Pinpoint the cell where the given text exists, returning its (x, y) midpoint coordinate. 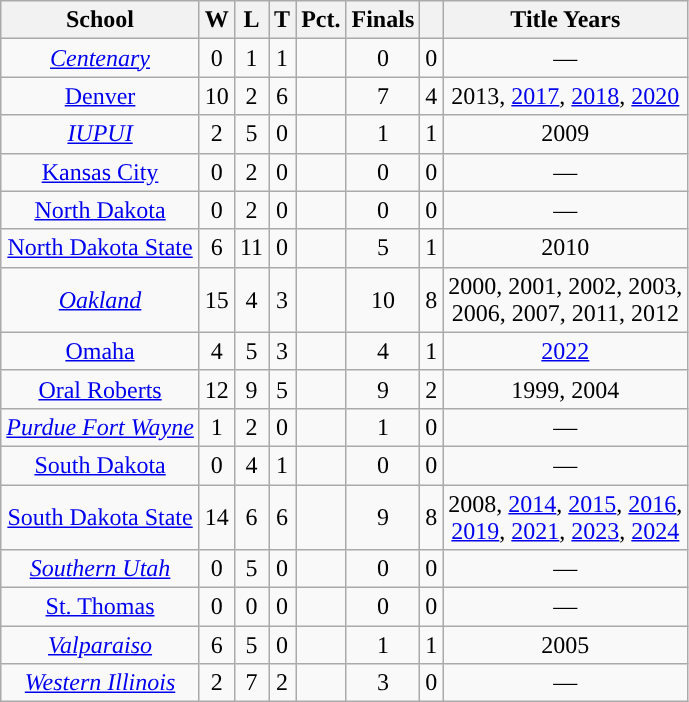
W (216, 20)
Omaha (100, 351)
Southern Utah (100, 569)
South Dakota (100, 465)
2010 (566, 248)
12 (216, 389)
Purdue Fort Wayne (100, 427)
2009 (566, 134)
Western Illinois (100, 683)
L (251, 20)
2013, 2017, 2018, 2020 (566, 96)
14 (216, 516)
Oral Roberts (100, 389)
Denver (100, 96)
2022 (566, 351)
Finals (383, 20)
South Dakota State (100, 516)
School (100, 20)
Kansas City (100, 172)
Title Years (566, 20)
Pct. (321, 20)
Oakland (100, 300)
2000, 2001, 2002, 2003,2006, 2007, 2011, 2012 (566, 300)
North Dakota State (100, 248)
T (282, 20)
15 (216, 300)
IUPUI (100, 134)
1999, 2004 (566, 389)
11 (251, 248)
St. Thomas (100, 607)
2008, 2014, 2015, 2016,2019, 2021, 2023, 2024 (566, 516)
North Dakota (100, 210)
Centenary (100, 58)
2005 (566, 645)
Valparaiso (100, 645)
